Determine the [x, y] coordinate at the center of the cell enclosing the given text.  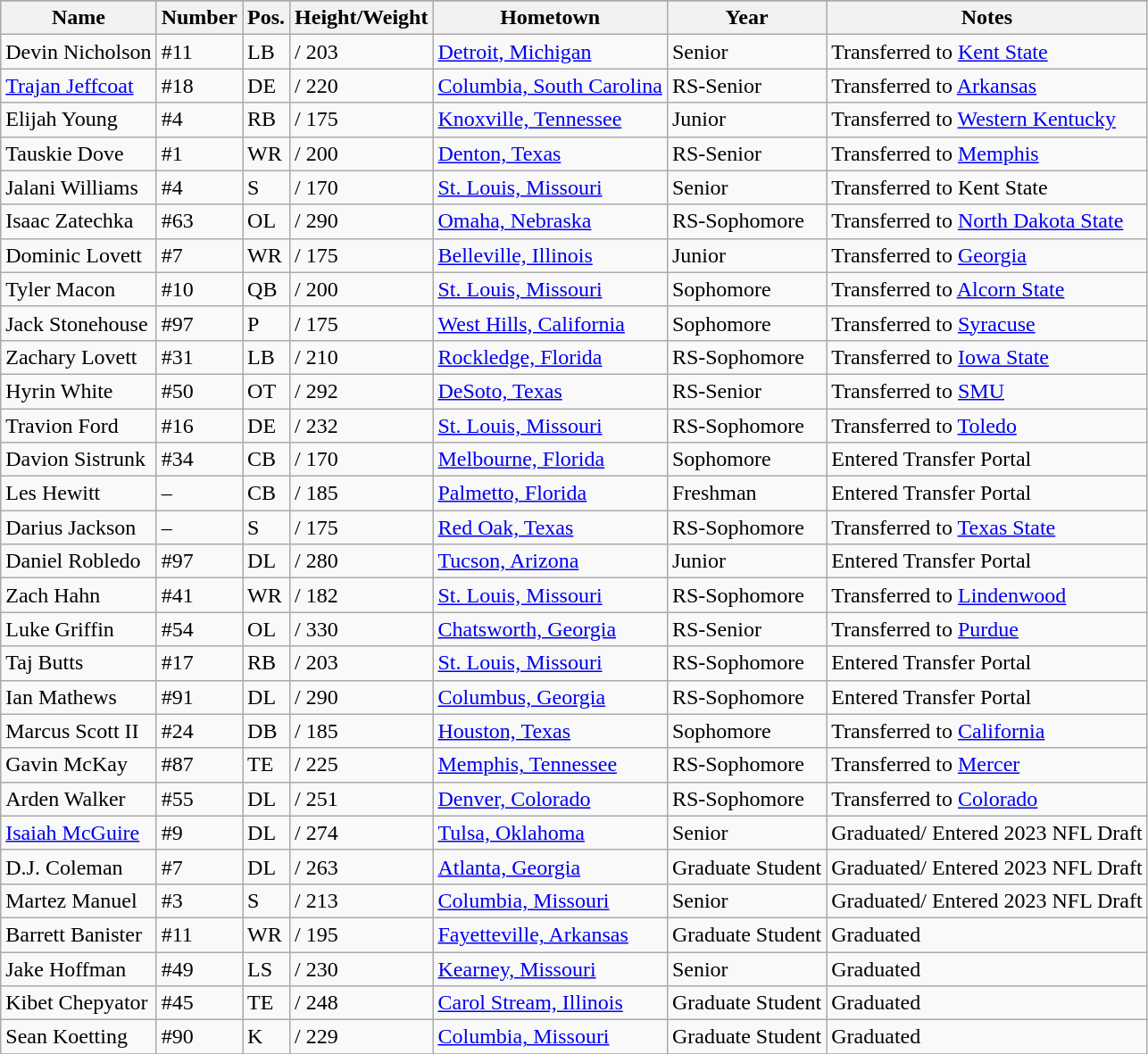
#31 [199, 357]
Pos. [266, 18]
Rockledge, Florida [550, 357]
Number [199, 18]
#91 [199, 697]
Transferred to Mercer [987, 765]
/ 330 [362, 629]
Transferred to Memphis [987, 154]
Davion Sistrunk [79, 460]
#3 [199, 900]
Melbourne, Florida [550, 460]
Transferred to Georgia [987, 255]
#87 [199, 765]
#1 [199, 154]
#16 [199, 426]
/ 274 [362, 833]
Houston, Texas [550, 731]
Zach Hahn [79, 595]
Les Hewitt [79, 494]
/ 220 [362, 86]
Notes [987, 18]
/ 213 [362, 900]
Jalani Williams [79, 187]
Hyrin White [79, 391]
Transferred to California [987, 731]
/ 280 [362, 561]
Height/Weight [362, 18]
/ 232 [362, 426]
Name [79, 18]
#34 [199, 460]
LS [266, 968]
Devin Nicholson [79, 52]
Columbus, Georgia [550, 697]
Transferred to Lindenwood [987, 595]
Columbia, South Carolina [550, 86]
Tyler Macon [79, 289]
#45 [199, 1003]
Travion Ford [79, 426]
Trajan Jeffcoat [79, 86]
Tauskie Dove [79, 154]
Palmetto, Florida [550, 494]
Chatsworth, Georgia [550, 629]
Arden Walker [79, 799]
Year [746, 18]
Atlanta, Georgia [550, 867]
Tulsa, Oklahoma [550, 833]
Transferred to Colorado [987, 799]
Freshman [746, 494]
/ 263 [362, 867]
Jake Hoffman [79, 968]
Transferred to Texas State [987, 527]
Transferred to SMU [987, 391]
#10 [199, 289]
Kibet Chepyator [79, 1003]
Sean Koetting [79, 1037]
Ian Mathews [79, 697]
D.J. Coleman [79, 867]
#24 [199, 731]
#63 [199, 221]
/ 230 [362, 968]
Darius Jackson [79, 527]
#49 [199, 968]
West Hills, California [550, 323]
Kearney, Missouri [550, 968]
Dominic Lovett [79, 255]
#9 [199, 833]
/ 195 [362, 934]
OT [266, 391]
#55 [199, 799]
/ 292 [362, 391]
Taj Butts [79, 663]
/ 210 [362, 357]
Barrett Banister [79, 934]
Transferred to Arkansas [987, 86]
#41 [199, 595]
Fayetteville, Arkansas [550, 934]
Transferred to North Dakota State [987, 221]
Red Oak, Texas [550, 527]
Zachary Lovett [79, 357]
Denver, Colorado [550, 799]
/ 251 [362, 799]
Transferred to Iowa State [987, 357]
Detroit, Michigan [550, 52]
#54 [199, 629]
Transferred to Alcorn State [987, 289]
Isaac Zatechka [79, 221]
Tucson, Arizona [550, 561]
#18 [199, 86]
K [266, 1037]
Omaha, Nebraska [550, 221]
#90 [199, 1037]
Martez Manuel [79, 900]
Memphis, Tennessee [550, 765]
Marcus Scott II [79, 731]
QB [266, 289]
Elijah Young [79, 120]
Luke Griffin [79, 629]
/ 248 [362, 1003]
Transferred to Syracuse [987, 323]
Daniel Robledo [79, 561]
Knoxville, Tennessee [550, 120]
Carol Stream, Illinois [550, 1003]
Transferred to Western Kentucky [987, 120]
/ 229 [362, 1037]
P [266, 323]
Isaiah McGuire [79, 833]
Denton, Texas [550, 154]
Belleville, Illinois [550, 255]
Hometown [550, 18]
#50 [199, 391]
Transferred to Purdue [987, 629]
#17 [199, 663]
DeSoto, Texas [550, 391]
/ 225 [362, 765]
Jack Stonehouse [79, 323]
DB [266, 731]
Transferred to Toledo [987, 426]
/ 182 [362, 595]
Gavin McKay [79, 765]
